Provide the (X, Y) coordinate of the cell's center where the given text is located.  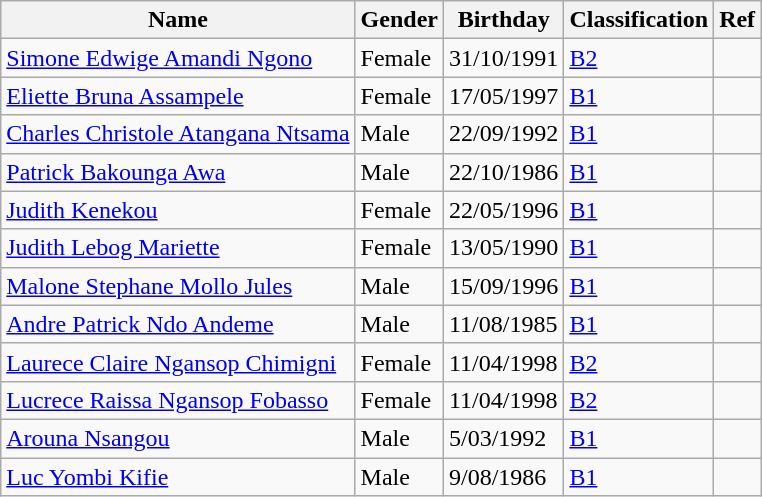
Birthday (503, 20)
5/03/1992 (503, 438)
Simone Edwige Amandi Ngono (178, 58)
Lucrece Raissa Ngansop Fobasso (178, 400)
Charles Christole Atangana Ntsama (178, 134)
Judith Lebog Mariette (178, 248)
Malone Stephane Mollo Jules (178, 286)
9/08/1986 (503, 477)
Laurece Claire Ngansop Chimigni (178, 362)
Arouna Nsangou (178, 438)
Gender (399, 20)
22/05/1996 (503, 210)
22/10/1986 (503, 172)
15/09/1996 (503, 286)
13/05/1990 (503, 248)
Classification (639, 20)
17/05/1997 (503, 96)
Ref (738, 20)
Name (178, 20)
31/10/1991 (503, 58)
22/09/1992 (503, 134)
11/08/1985 (503, 324)
Luc Yombi Kifie (178, 477)
Andre Patrick Ndo Andeme (178, 324)
Patrick Bakounga Awa (178, 172)
Judith Kenekou (178, 210)
Eliette Bruna Assampele (178, 96)
